Return the [X, Y] coordinate for the center point of the cell that contains the specified text.  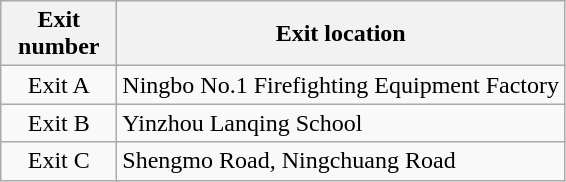
Exit number [59, 34]
Ningbo No.1 Firefighting Equipment Factory [341, 85]
Exit A [59, 85]
Shengmo Road, Ningchuang Road [341, 161]
Exit C [59, 161]
Exit B [59, 123]
Yinzhou Lanqing School [341, 123]
Exit location [341, 34]
